Identify which cell holds the provided text, then report its [x, y] central coordinate. 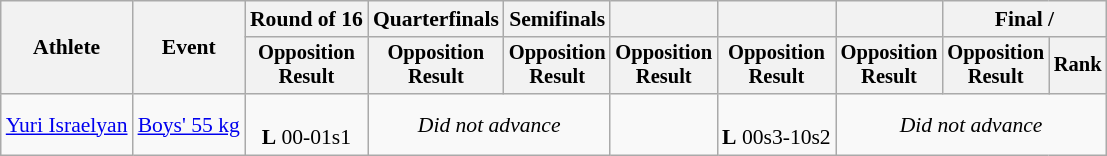
Athlete [67, 48]
L 00-01s1 [306, 124]
L 00s3-10s2 [776, 124]
Boys' 55 kg [189, 124]
Semifinals [558, 19]
Quarterfinals [436, 19]
Round of 16 [306, 19]
Final / [1024, 19]
Yuri Israelyan [67, 124]
Event [189, 48]
Rank [1078, 66]
